For the text-containing cell, return its midpoint in (x, y) coordinate format. 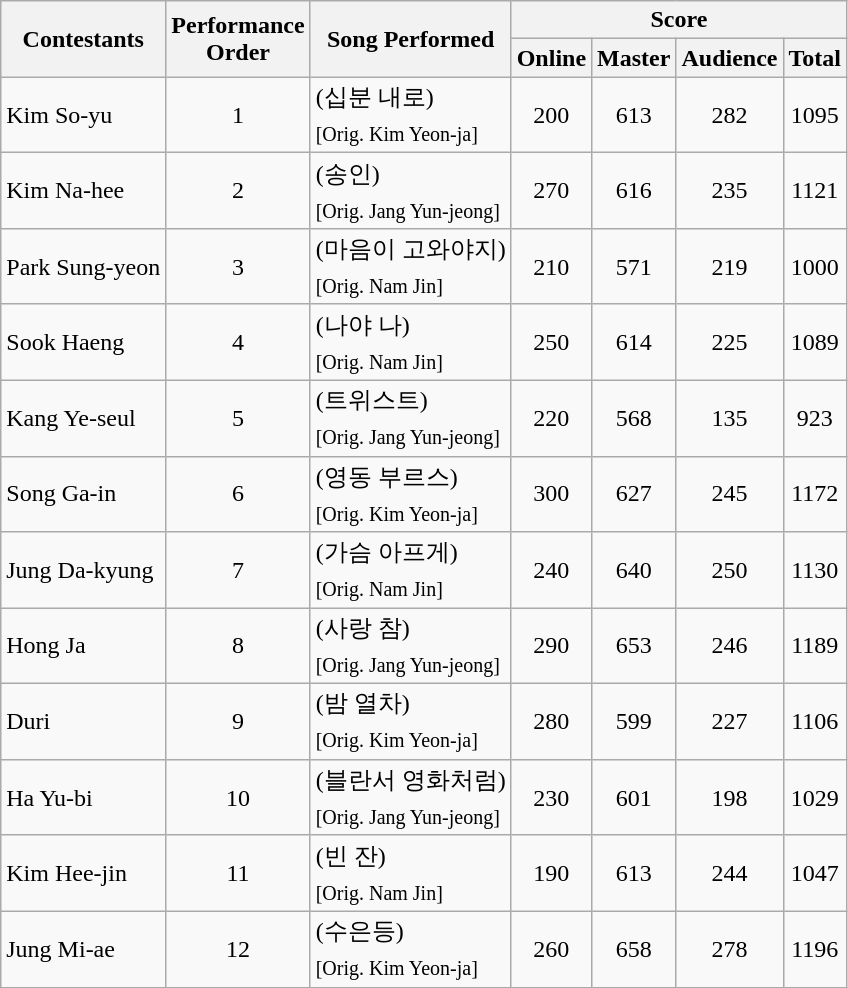
616 (634, 191)
1029 (815, 797)
(블란서 영화처럼)[Orig. Jang Yun-jeong] (410, 797)
135 (730, 418)
280 (551, 722)
(트위스트)[Orig. Jang Yun-jeong] (410, 418)
568 (634, 418)
9 (238, 722)
653 (634, 646)
(빈 잔)[Orig. Nam Jin] (410, 873)
270 (551, 191)
627 (634, 494)
278 (730, 949)
1196 (815, 949)
Score (678, 20)
Song Performed (410, 39)
3 (238, 267)
246 (730, 646)
225 (730, 342)
(마음이 고와야지)[Orig. Nam Jin] (410, 267)
1089 (815, 342)
(수은등)[Orig. Kim Yeon-ja] (410, 949)
1189 (815, 646)
Online (551, 58)
(나야 나)[Orig. Nam Jin] (410, 342)
240 (551, 570)
640 (634, 570)
658 (634, 949)
Total (815, 58)
599 (634, 722)
Kim Hee-jin (84, 873)
(영동 부르스)[Orig. Kim Yeon-ja] (410, 494)
260 (551, 949)
601 (634, 797)
(십분 내로)[Orig. Kim Yeon-ja] (410, 115)
Hong Ja (84, 646)
12 (238, 949)
PerformanceOrder (238, 39)
198 (730, 797)
(사랑 참)[Orig. Jang Yun-jeong] (410, 646)
290 (551, 646)
8 (238, 646)
Ha Yu-bi (84, 797)
Kang Ye-seul (84, 418)
Sook Haeng (84, 342)
200 (551, 115)
(밤 열차)[Orig. Kim Yeon-ja] (410, 722)
235 (730, 191)
571 (634, 267)
190 (551, 873)
1121 (815, 191)
245 (730, 494)
(가슴 아프게)[Orig. Nam Jin] (410, 570)
923 (815, 418)
(송인)[Orig. Jang Yun-jeong] (410, 191)
6 (238, 494)
10 (238, 797)
Master (634, 58)
Duri (84, 722)
2 (238, 191)
210 (551, 267)
230 (551, 797)
Song Ga-in (84, 494)
1047 (815, 873)
282 (730, 115)
244 (730, 873)
220 (551, 418)
227 (730, 722)
Kim So-yu (84, 115)
Jung Mi-ae (84, 949)
11 (238, 873)
Park Sung-yeon (84, 267)
1130 (815, 570)
5 (238, 418)
1106 (815, 722)
Jung Da-kyung (84, 570)
1095 (815, 115)
4 (238, 342)
7 (238, 570)
300 (551, 494)
614 (634, 342)
Kim Na-hee (84, 191)
Contestants (84, 39)
1000 (815, 267)
1172 (815, 494)
1 (238, 115)
Audience (730, 58)
219 (730, 267)
